For the text-containing cell, return its midpoint in [x, y] coordinate format. 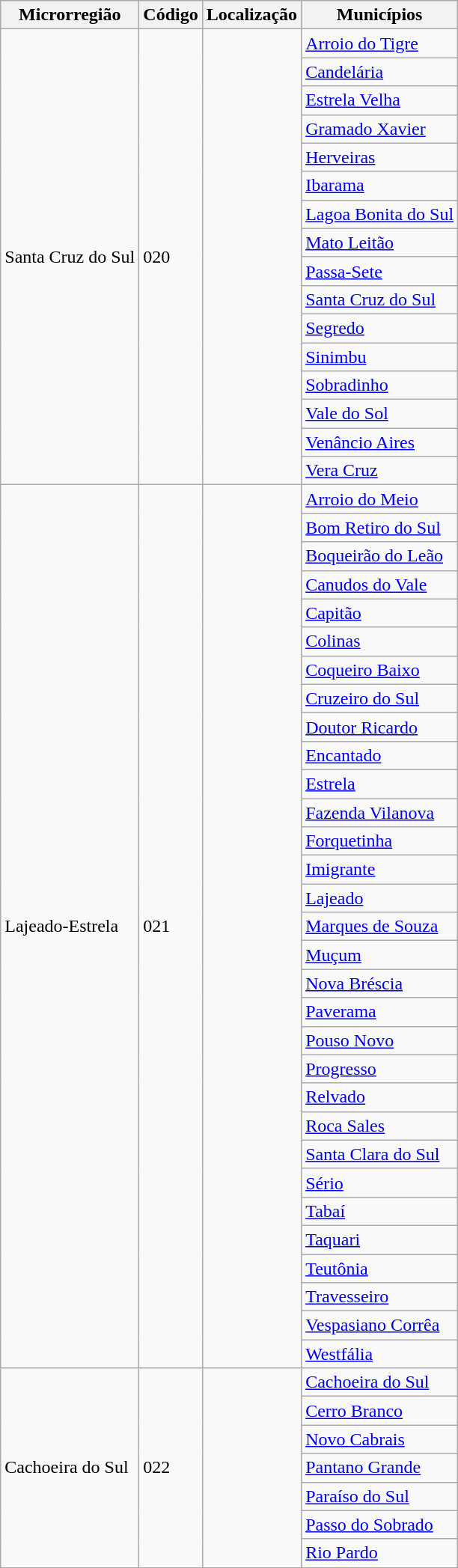
Cerro Branco [380, 1411]
Arroio do Meio [380, 499]
Nova Bréscia [380, 983]
Paraíso do Sul [380, 1496]
Westfália [380, 1354]
Taquari [380, 1239]
Doutor Ricardo [380, 727]
Santa Clara do Sul [380, 1154]
Passa-Sete [380, 271]
Segredo [380, 328]
Lajeado-Estrela [70, 927]
Venâncio Aires [380, 442]
Localização [251, 15]
Passo do Sobrado [380, 1525]
Vale do Sol [380, 414]
Colinas [380, 641]
Paverama [380, 1012]
Lagoa Bonita do Sul [380, 214]
Sobradinho [380, 385]
Fazenda Vilanova [380, 812]
Tabaí [380, 1211]
020 [171, 257]
Forquetinha [380, 841]
Roca Sales [380, 1126]
Ibarama [380, 186]
Novo Cabrais [380, 1439]
Microrregião [70, 15]
Encantado [380, 755]
Mato Leitão [380, 242]
Pouso Novo [380, 1040]
Cruzeiro do Sul [380, 698]
Travesseiro [380, 1297]
Estrela [380, 784]
021 [171, 927]
Capitão [380, 613]
Código [171, 15]
Teutônia [380, 1269]
Herveiras [380, 157]
Relvado [380, 1097]
Municípios [380, 15]
Candelária [380, 72]
Pantano Grande [380, 1468]
Progresso [380, 1069]
Vera Cruz [380, 471]
Vespasiano Corrêa [380, 1326]
Sinimbu [380, 357]
022 [171, 1468]
Imigrante [380, 870]
Lajeado [380, 898]
Gramado Xavier [380, 129]
Coqueiro Baixo [380, 670]
Rio Pardo [380, 1553]
Arroio do Tigre [380, 43]
Canudos do Vale [380, 585]
Marques de Souza [380, 927]
Boqueirão do Leão [380, 556]
Sério [380, 1183]
Bom Retiro do Sul [380, 528]
Muçum [380, 955]
Estrela Velha [380, 100]
